From the cell containing the given text, extract its center point as (x, y) coordinate. 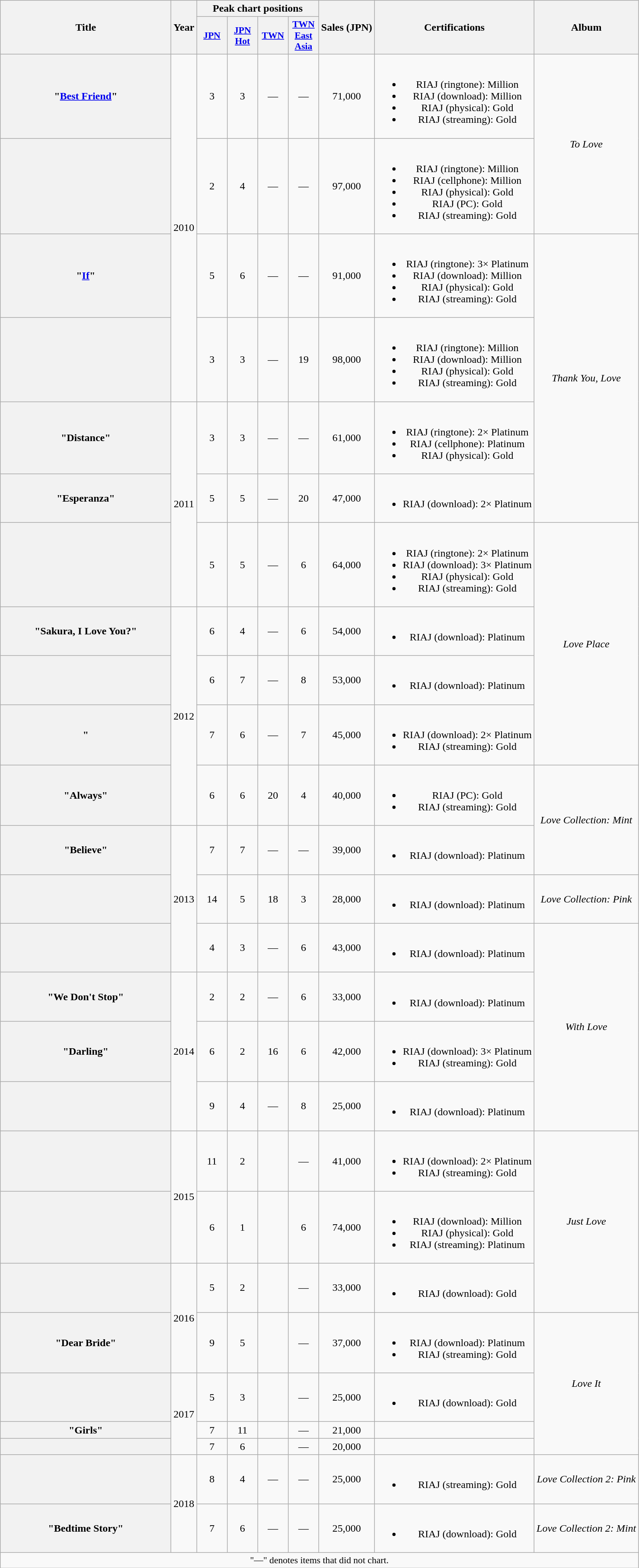
2011 (184, 504)
TWN (273, 35)
2017 (184, 1414)
41,000 (347, 1161)
RIAJ (ringtone): 3× PlatinumRIAJ (download): MillionRIAJ (physical): GoldRIAJ (streaming): Gold (454, 276)
74,000 (347, 1227)
"Distance" (86, 438)
28,000 (347, 899)
"Best Friend" (86, 96)
Title (86, 28)
RIAJ (download): 3× PlatinumRIAJ (streaming): Gold (454, 1051)
71,000 (347, 96)
"Always" (86, 795)
"Girls" (86, 1430)
18 (273, 899)
37,000 (347, 1343)
"Dear Bride" (86, 1343)
RIAJ (download): MillionRIAJ (physical): GoldRIAJ (streaming): Platinum (454, 1227)
2013 (184, 899)
"Sakura, I Love You?" (86, 631)
Album (586, 28)
2014 (184, 1051)
Just Love (586, 1221)
Love Place (586, 644)
"Believe" (86, 850)
RIAJ (PC): GoldRIAJ (streaming): Gold (454, 795)
To Love (586, 144)
54,000 (347, 631)
53,000 (347, 680)
40,000 (347, 795)
"Bedtime Story" (86, 1528)
61,000 (347, 438)
RIAJ (download): PlatinumRIAJ (streaming): Gold (454, 1343)
20,000 (347, 1446)
Love Collection 2: Pink (586, 1479)
RIAJ (streaming): Gold (454, 1479)
Love Collection 2: Mint (586, 1528)
Certifications (454, 28)
45,000 (347, 735)
2012 (184, 716)
19 (304, 360)
1 (242, 1227)
47,000 (347, 498)
With Love (586, 1027)
Love Collection: Mint (586, 820)
Love It (586, 1384)
Love Collection: Pink (586, 899)
2015 (184, 1197)
43,000 (347, 948)
2010 (184, 227)
"If" (86, 276)
JPN Hot (242, 35)
RIAJ (download): 2× Platinum (454, 498)
97,000 (347, 186)
TWN East Asia (304, 35)
98,000 (347, 360)
42,000 (347, 1051)
"Esperanza" (86, 498)
RIAJ (ringtone): 2× PlatinumRIAJ (cellphone): PlatinumRIAJ (physical): Gold (454, 438)
"Darling" (86, 1051)
21,000 (347, 1430)
"—" denotes items that did not chart. (319, 1560)
39,000 (347, 850)
2016 (184, 1318)
91,000 (347, 276)
JPN (212, 35)
14 (212, 899)
"We Don't Stop" (86, 996)
RIAJ (ringtone): 2× PlatinumRIAJ (download): 3× PlatinumRIAJ (physical): GoldRIAJ (streaming): Gold (454, 565)
Year (184, 28)
Sales (JPN) (347, 28)
64,000 (347, 565)
Peak chart positions (258, 9)
2018 (184, 1504)
" (86, 735)
Thank You, Love (586, 378)
16 (273, 1051)
RIAJ (ringtone): MillionRIAJ (cellphone): MillionRIAJ (physical): GoldRIAJ (PC): GoldRIAJ (streaming): Gold (454, 186)
